Identify which cell holds the provided text, then report its (x, y) central coordinate. 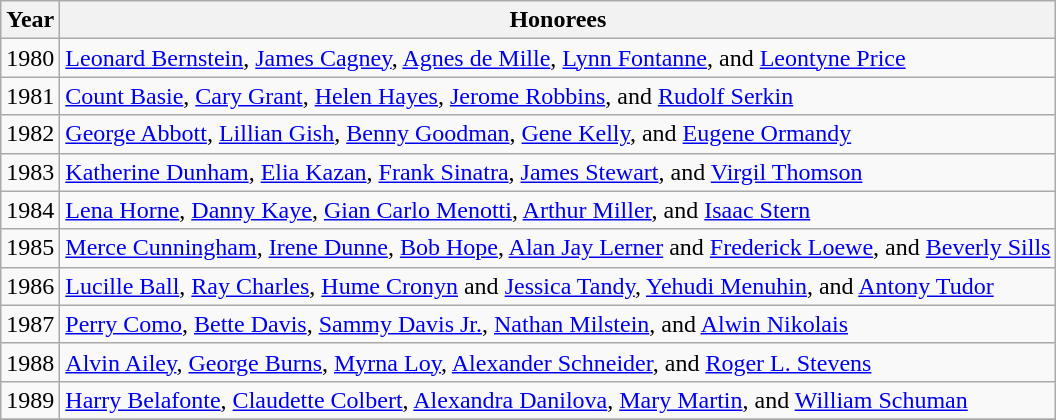
1986 (30, 286)
1980 (30, 58)
Leonard Bernstein, James Cagney, Agnes de Mille, Lynn Fontanne, and Leontyne Price (558, 58)
1989 (30, 400)
Perry Como, Bette Davis, Sammy Davis Jr., Nathan Milstein, and Alwin Nikolais (558, 324)
Katherine Dunham, Elia Kazan, Frank Sinatra, James Stewart, and Virgil Thomson (558, 172)
Year (30, 20)
Lucille Ball, Ray Charles, Hume Cronyn and Jessica Tandy, Yehudi Menuhin, and Antony Tudor (558, 286)
1985 (30, 248)
1988 (30, 362)
Count Basie, Cary Grant, Helen Hayes, Jerome Robbins, and Rudolf Serkin (558, 96)
1981 (30, 96)
Lena Horne, Danny Kaye, Gian Carlo Menotti, Arthur Miller, and Isaac Stern (558, 210)
Harry Belafonte, Claudette Colbert, Alexandra Danilova, Mary Martin, and William Schuman (558, 400)
1984 (30, 210)
1987 (30, 324)
Merce Cunningham, Irene Dunne, Bob Hope, Alan Jay Lerner and Frederick Loewe, and Beverly Sills (558, 248)
George Abbott, Lillian Gish, Benny Goodman, Gene Kelly, and Eugene Ormandy (558, 134)
1982 (30, 134)
Alvin Ailey, George Burns, Myrna Loy, Alexander Schneider, and Roger L. Stevens (558, 362)
Honorees (558, 20)
1983 (30, 172)
